Provide the (x, y) coordinate of the cell's center where the given text is located.  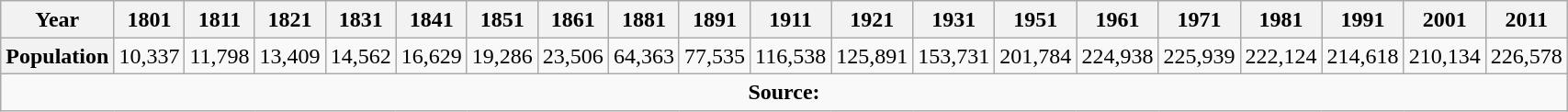
1911 (791, 19)
1801 (149, 19)
19,286 (502, 56)
1981 (1280, 19)
1821 (290, 19)
1881 (643, 19)
Source: (784, 92)
Year (57, 19)
125,891 (873, 56)
13,409 (290, 56)
2001 (1444, 19)
226,578 (1527, 56)
Population (57, 56)
1861 (573, 19)
64,363 (643, 56)
116,538 (791, 56)
224,938 (1117, 56)
16,629 (432, 56)
1841 (432, 19)
1961 (1117, 19)
1971 (1200, 19)
222,124 (1280, 56)
11,798 (220, 56)
201,784 (1036, 56)
77,535 (715, 56)
1811 (220, 19)
1991 (1363, 19)
214,618 (1363, 56)
14,562 (360, 56)
1951 (1036, 19)
225,939 (1200, 56)
2011 (1527, 19)
1931 (953, 19)
153,731 (953, 56)
1891 (715, 19)
1921 (873, 19)
10,337 (149, 56)
1851 (502, 19)
23,506 (573, 56)
210,134 (1444, 56)
1831 (360, 19)
